Determine the [X, Y] coordinate at the center of the cell enclosing the given text.  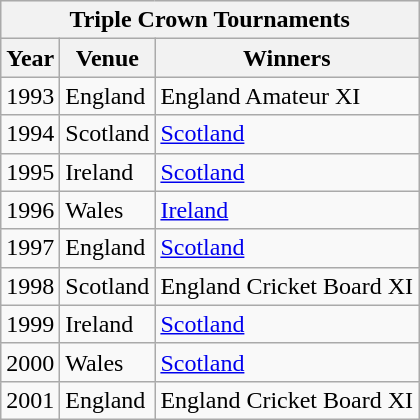
1996 [30, 210]
England Amateur XI [287, 96]
1999 [30, 324]
2000 [30, 362]
1993 [30, 96]
1995 [30, 172]
1994 [30, 134]
Year [30, 58]
Venue [108, 58]
Triple Crown Tournaments [210, 20]
2001 [30, 400]
1998 [30, 286]
1997 [30, 248]
Winners [287, 58]
